Return the (X, Y) coordinate for the center point of the cell that contains the specified text.  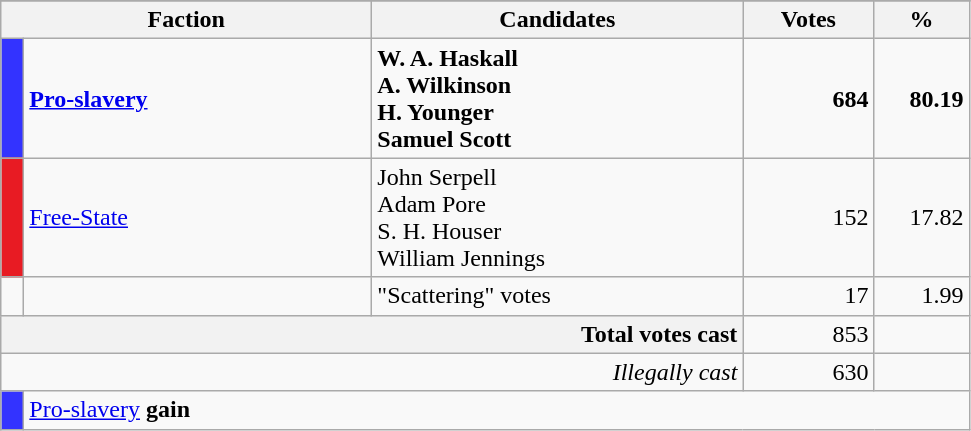
Faction (186, 20)
Votes (808, 20)
1.99 (922, 296)
Total votes cast (372, 334)
152 (808, 218)
684 (808, 98)
Pro-slavery (198, 98)
Pro-slavery gain (496, 410)
17.82 (922, 218)
% (922, 20)
17 (808, 296)
80.19 (922, 98)
Illegally cast (372, 372)
W. A. HaskallA. WilkinsonH. YoungerSamuel Scott (558, 98)
John SerpellAdam PoreS. H. HouserWilliam Jennings (558, 218)
"Scattering" votes (558, 296)
853 (808, 334)
Candidates (558, 20)
Free-State (198, 218)
630 (808, 372)
